Return [X, Y] of the center of cell containing provided text 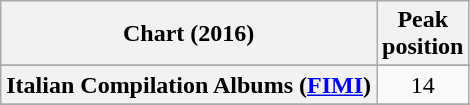
Peak position [423, 34]
14 [423, 85]
Italian Compilation Albums (FIMI) [189, 85]
Chart (2016) [189, 34]
